Scan for the cell matching the given text and deliver its [X, Y] coordinate at center. 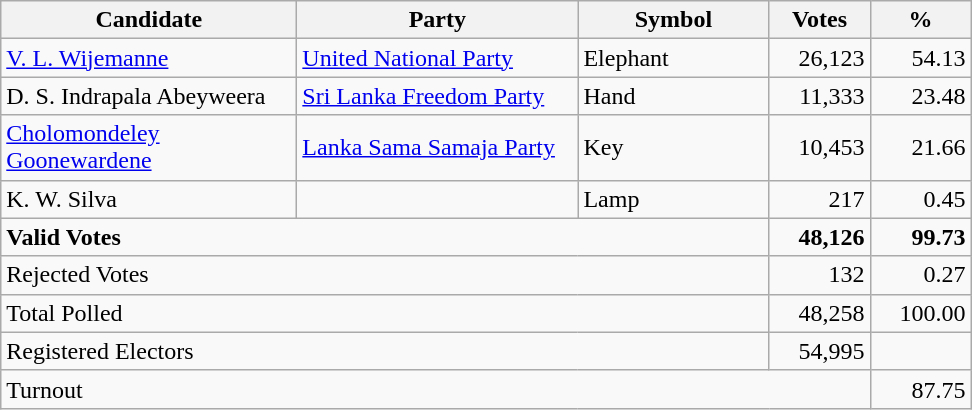
Party [438, 20]
99.73 [920, 237]
217 [820, 199]
Cholomondeley Goonewardene [149, 148]
54.13 [920, 58]
% [920, 20]
Key [674, 148]
11,333 [820, 96]
Valid Votes [385, 237]
0.45 [920, 199]
Candidate [149, 20]
Registered Electors [385, 351]
87.75 [920, 389]
Sri Lanka Freedom Party [438, 96]
Turnout [436, 389]
K. W. Silva [149, 199]
United National Party [438, 58]
V. L. Wijemanne [149, 58]
Votes [820, 20]
100.00 [920, 313]
48,126 [820, 237]
0.27 [920, 275]
Symbol [674, 20]
Rejected Votes [385, 275]
26,123 [820, 58]
Total Polled [385, 313]
132 [820, 275]
23.48 [920, 96]
Elephant [674, 58]
21.66 [920, 148]
10,453 [820, 148]
54,995 [820, 351]
Hand [674, 96]
Lanka Sama Samaja Party [438, 148]
48,258 [820, 313]
D. S. Indrapala Abeyweera [149, 96]
Lamp [674, 199]
